Search for the cell housing the specified text and yield its (x, y) center coordinate. 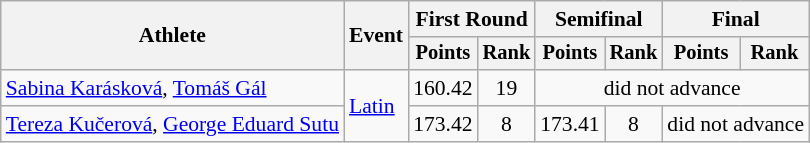
Event (376, 36)
Final (736, 19)
First Round (472, 19)
Sabina Karásková, Tomáš Gál (172, 88)
173.41 (570, 124)
Tereza Kučerová, George Eduard Sutu (172, 124)
Latin (376, 106)
160.42 (442, 88)
Semifinal (598, 19)
Athlete (172, 36)
19 (507, 88)
173.42 (442, 124)
